Determine the [X, Y] coordinate at the center of the cell enclosing the given text.  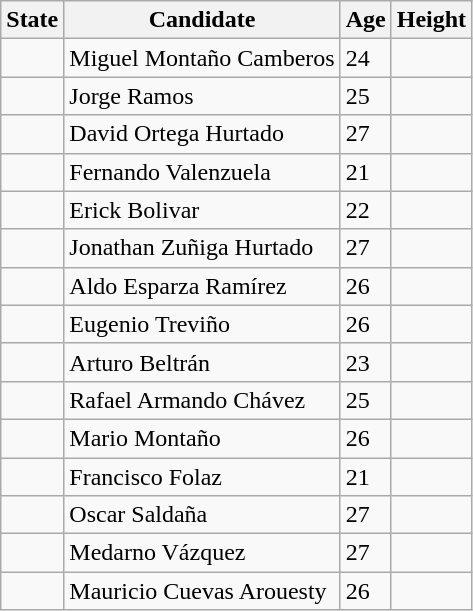
Aldo Esparza Ramírez [202, 286]
Fernando Valenzuela [202, 172]
Mauricio Cuevas Arouesty [202, 591]
23 [366, 362]
Mario Montaño [202, 438]
Jonathan Zuñiga Hurtado [202, 248]
Miguel Montaño Camberos [202, 58]
David Ortega Hurtado [202, 134]
Medarno Vázquez [202, 553]
Arturo Beltrán [202, 362]
Candidate [202, 20]
Oscar Saldaña [202, 515]
Francisco Folaz [202, 477]
Jorge Ramos [202, 96]
Rafael Armando Chávez [202, 400]
Erick Bolivar [202, 210]
State [32, 20]
Eugenio Treviño [202, 324]
Age [366, 20]
24 [366, 58]
22 [366, 210]
Height [431, 20]
